Return the (x, y) coordinate for the center point of the cell that contains the specified text.  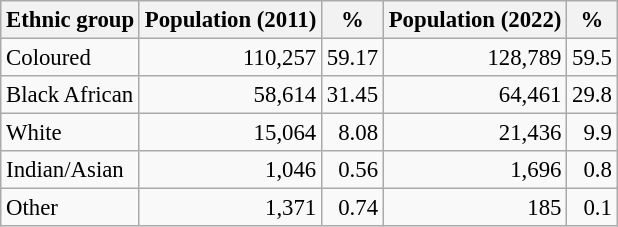
9.9 (592, 133)
1,046 (230, 170)
1,696 (474, 170)
110,257 (230, 58)
15,064 (230, 133)
31.45 (353, 95)
Indian/Asian (70, 170)
0.74 (353, 208)
21,436 (474, 133)
58,614 (230, 95)
64,461 (474, 95)
29.8 (592, 95)
128,789 (474, 58)
59.17 (353, 58)
185 (474, 208)
1,371 (230, 208)
Black African (70, 95)
8.08 (353, 133)
0.8 (592, 170)
Other (70, 208)
Ethnic group (70, 20)
59.5 (592, 58)
Population (2011) (230, 20)
Coloured (70, 58)
0.1 (592, 208)
Population (2022) (474, 20)
0.56 (353, 170)
White (70, 133)
